Return the (X, Y) coordinate for the center point of the cell that contains the specified text.  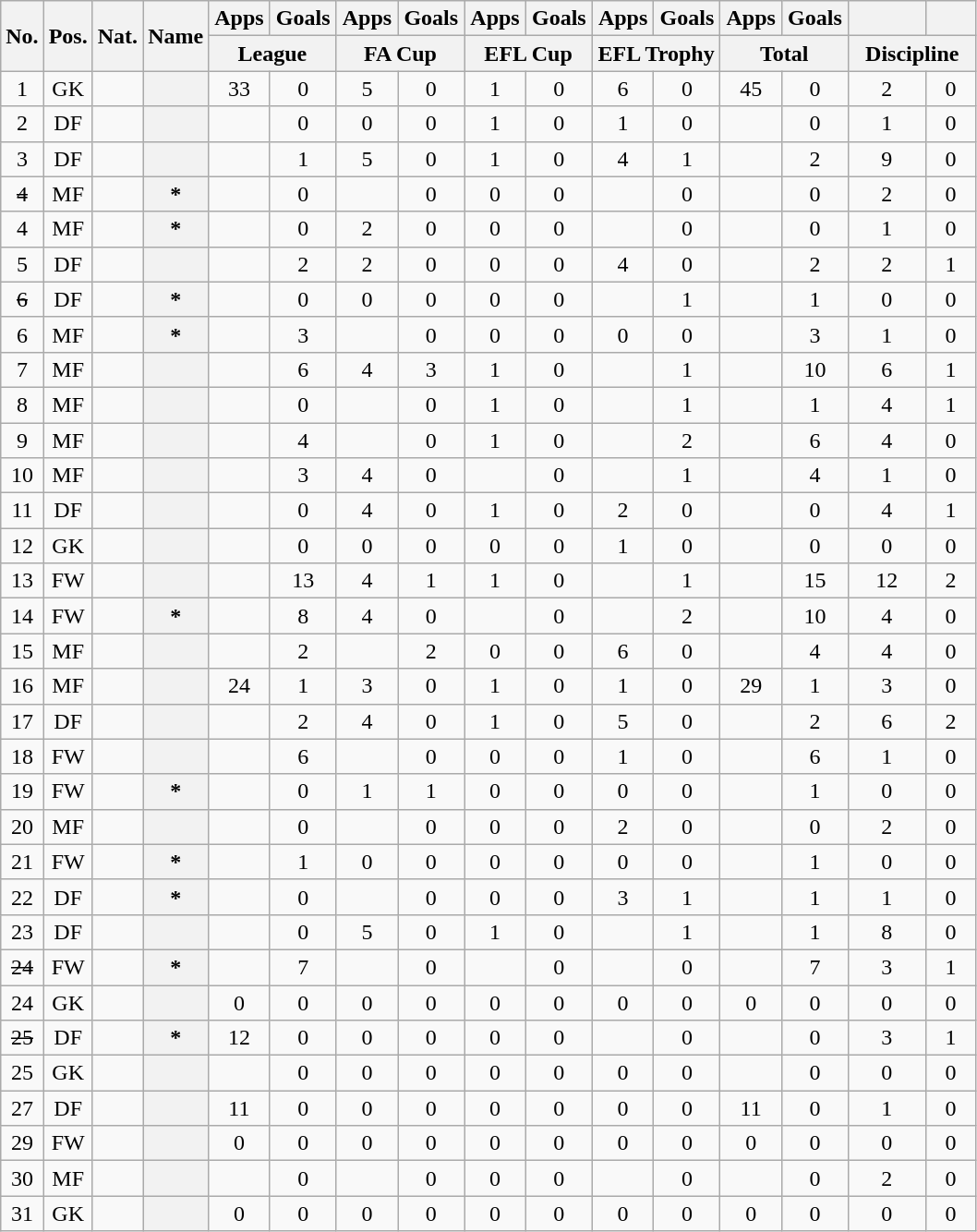
27 (22, 1108)
18 (22, 756)
FA Cup (401, 54)
31 (22, 1214)
League (273, 54)
Total (785, 54)
17 (22, 721)
20 (22, 827)
No. (22, 36)
14 (22, 616)
45 (752, 89)
16 (22, 686)
23 (22, 932)
Discipline (912, 54)
33 (240, 89)
21 (22, 862)
EFL Trophy (656, 54)
EFL Cup (528, 54)
Nat. (117, 36)
19 (22, 791)
Pos. (68, 36)
22 (22, 897)
30 (22, 1178)
Name (175, 36)
